Locate the cell with the specified text and output its (X, Y) center coordinate. 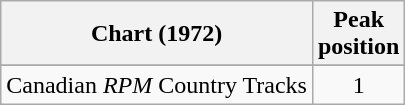
Chart (1972) (157, 34)
1 (358, 85)
Peakposition (358, 34)
Canadian RPM Country Tracks (157, 85)
